Scan for the cell matching the given text and deliver its (x, y) coordinate at center. 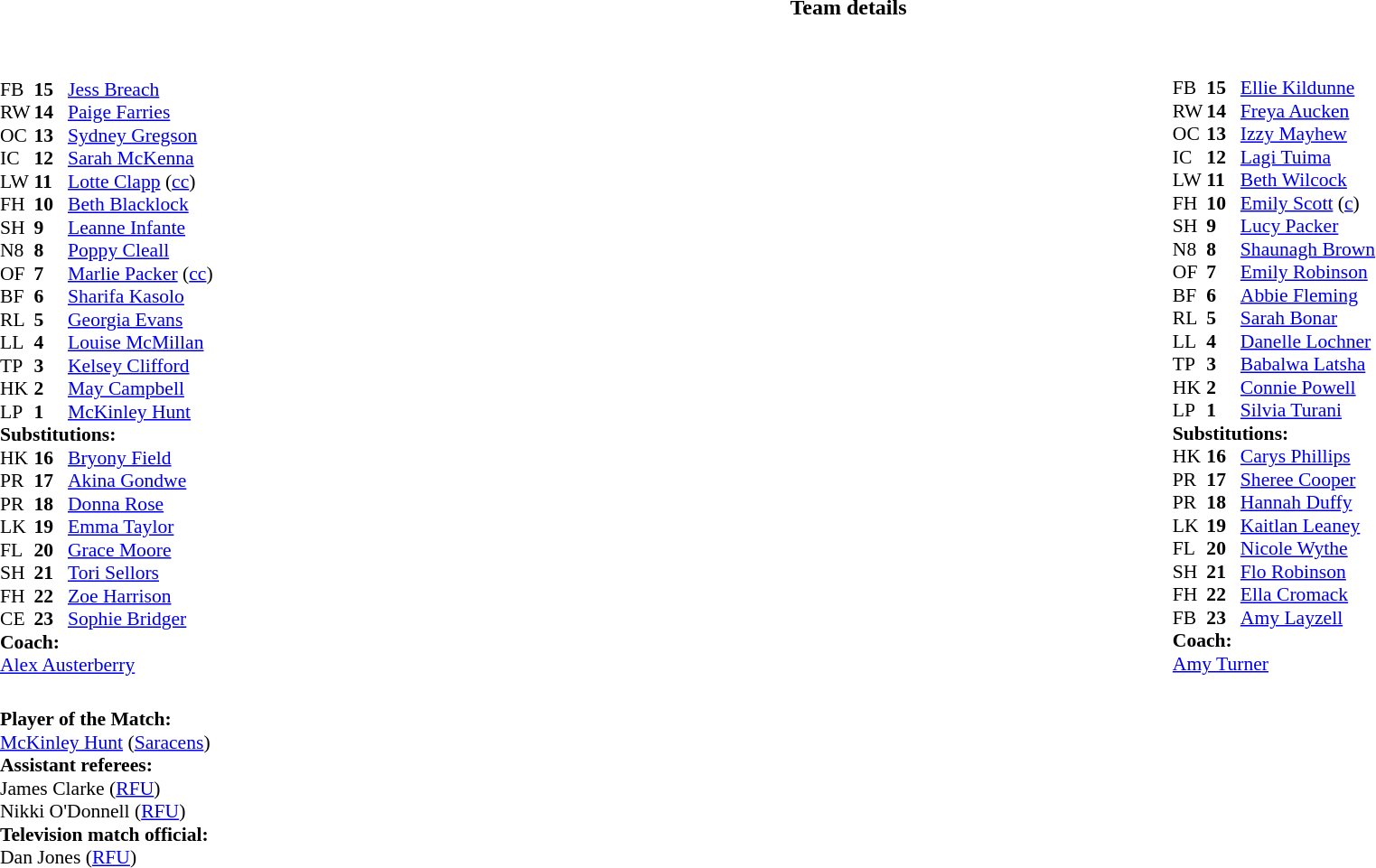
Carys Phillips (1308, 456)
Flo Robinson (1308, 572)
Sharifa Kasolo (141, 297)
Shaunagh Brown (1308, 249)
Izzy Mayhew (1308, 135)
Emily Robinson (1308, 272)
Emily Scott (c) (1308, 203)
Akina Gondwe (141, 481)
Emma Taylor (141, 527)
CE (17, 619)
Sarah McKenna (141, 158)
Babalwa Latsha (1308, 364)
May Campbell (141, 389)
Danelle Lochner (1308, 341)
Kaitlan Leaney (1308, 526)
Ellie Kildunne (1308, 88)
Zoe Harrison (141, 596)
Grace Moore (141, 550)
Abbie Fleming (1308, 295)
Sheree Cooper (1308, 480)
Sarah Bonar (1308, 319)
Lotte Clapp (cc) (141, 182)
Marlie Packer (cc) (141, 274)
Lucy Packer (1308, 227)
Bryony Field (141, 458)
Alex Austerberry (107, 666)
Kelsey Clifford (141, 366)
Freya Aucken (1308, 111)
Georgia Evans (141, 320)
Amy Turner (1274, 664)
Beth Wilcock (1308, 180)
Connie Powell (1308, 387)
Donna Rose (141, 504)
Ella Cromack (1308, 595)
Silvia Turani (1308, 411)
Sophie Bridger (141, 619)
Poppy Cleall (141, 250)
Nicole Wythe (1308, 548)
Louise McMillan (141, 342)
Amy Layzell (1308, 618)
Leanne Infante (141, 228)
Sydney Gregson (141, 135)
Paige Farries (141, 113)
Beth Blacklock (141, 205)
McKinley Hunt (141, 412)
Tori Sellors (141, 574)
Lagi Tuima (1308, 157)
Hannah Duffy (1308, 503)
Jess Breach (141, 89)
